For the text-containing cell, return its midpoint in [x, y] coordinate format. 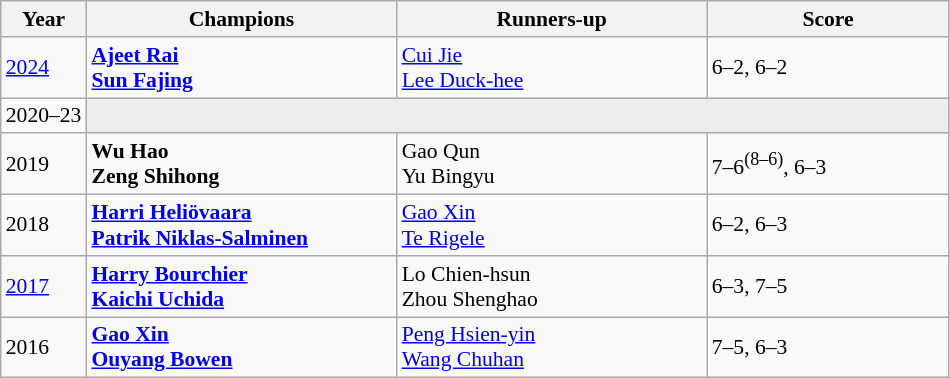
Harri Heliövaara Patrik Niklas-Salminen [241, 226]
Peng Hsien-yin Wang Chuhan [552, 348]
Ajeet Rai Sun Fajing [241, 68]
2016 [44, 348]
2017 [44, 286]
Gao Xin Ouyang Bowen [241, 348]
Harry Bourchier Kaichi Uchida [241, 286]
6–3, 7–5 [828, 286]
6–2, 6–3 [828, 226]
7–5, 6–3 [828, 348]
7–6(8–6), 6–3 [828, 164]
Gao Qun Yu Bingyu [552, 164]
6–2, 6–2 [828, 68]
Champions [241, 19]
2020–23 [44, 116]
2019 [44, 164]
Gao Xin Te Rigele [552, 226]
2024 [44, 68]
Cui Jie Lee Duck-hee [552, 68]
2018 [44, 226]
Wu Hao Zeng Shihong [241, 164]
Score [828, 19]
Year [44, 19]
Lo Chien-hsun Zhou Shenghao [552, 286]
Runners-up [552, 19]
